Detect which cell encompasses the target text, then output its [X, Y] center coordinate. 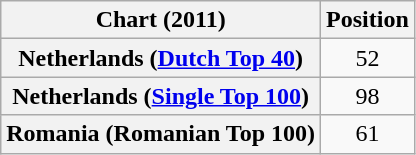
Netherlands (Single Top 100) [161, 96]
61 [368, 134]
52 [368, 58]
Romania (Romanian Top 100) [161, 134]
Netherlands (Dutch Top 40) [161, 58]
Chart (2011) [161, 20]
98 [368, 96]
Position [368, 20]
